Capture the cell that displays the provided text and extract its (x, y) central coordinate. 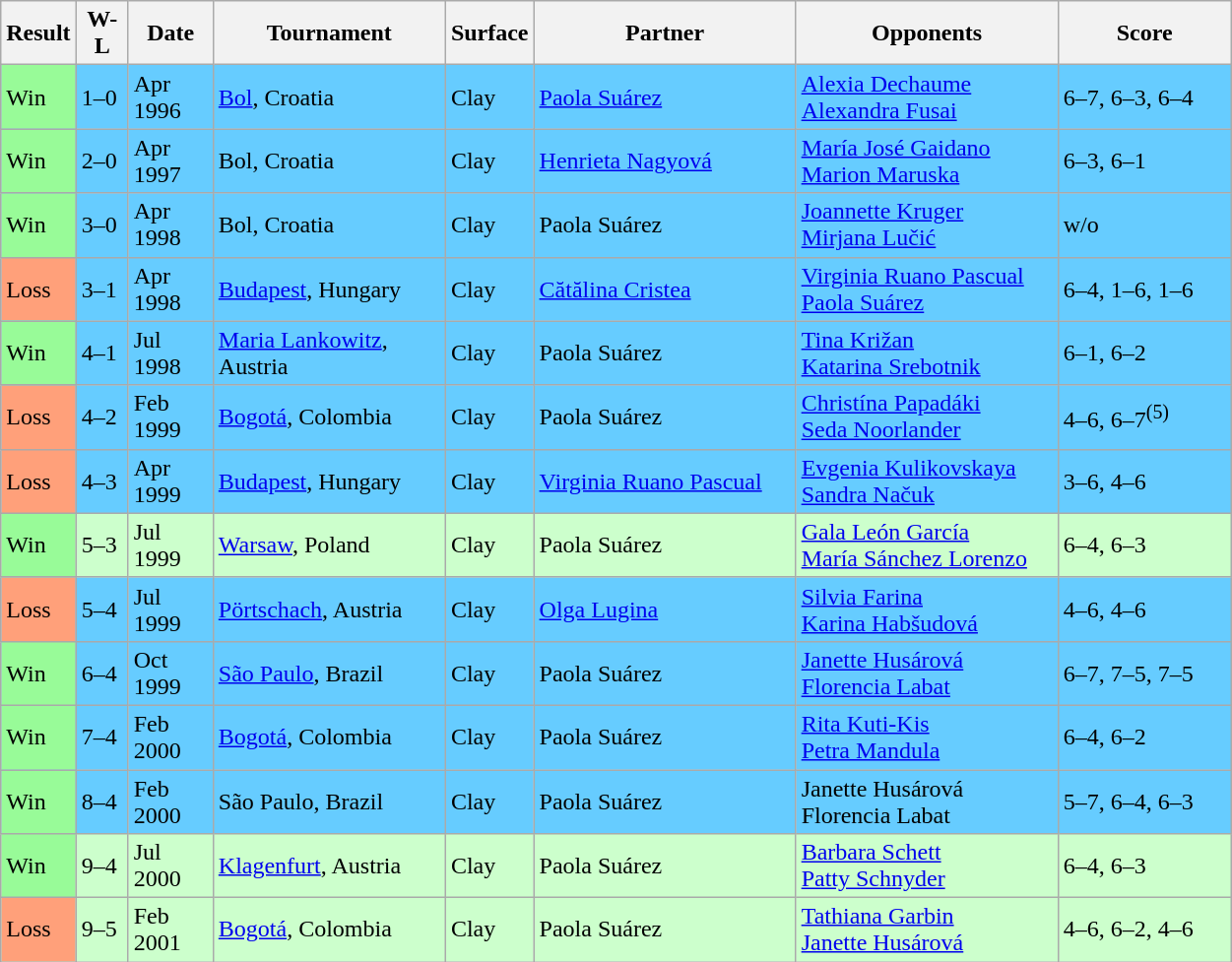
4–6, 6–7(5) (1144, 417)
7–4 (102, 737)
Rita Kuti-Kis Petra Mandula (927, 737)
Partner (665, 33)
w/o (1144, 224)
4–2 (102, 417)
2–0 (102, 161)
8–4 (102, 802)
4–6, 6–2, 4–6 (1144, 930)
Opponents (927, 33)
6–3, 6–1 (1144, 161)
Jul 2000 (170, 866)
6–4, 1–6, 1–6 (1144, 289)
Tournament (329, 33)
6–1, 6–2 (1144, 353)
9–4 (102, 866)
Apr 1999 (170, 481)
Tina Križan Katarina Srebotnik (927, 353)
3–0 (102, 224)
Evgenia Kulikovskaya Sandra Načuk (927, 481)
6–4 (102, 673)
Feb 2001 (170, 930)
Henrieta Nagyová (665, 161)
W-L (102, 33)
Feb 1999 (170, 417)
Cătălina Cristea (665, 289)
6–7, 7–5, 7–5 (1144, 673)
5–3 (102, 545)
5–7, 6–4, 6–3 (1144, 802)
Oct 1999 (170, 673)
Maria Lankowitz, Austria (329, 353)
Score (1144, 33)
Apr 1997 (170, 161)
Silvia Farina Karina Habšudová (927, 609)
Christína Papadáki Seda Noorlander (927, 417)
Klagenfurt, Austria (329, 866)
Apr 1996 (170, 96)
Joannette Kruger Mirjana Lučić (927, 224)
6–4, 6–2 (1144, 737)
Virginia Ruano Pascual Paola Suárez (927, 289)
Barbara Schett Patty Schnyder (927, 866)
4–3 (102, 481)
Warsaw, Poland (329, 545)
1–0 (102, 96)
5–4 (102, 609)
3–1 (102, 289)
Alexia Dechaume Alexandra Fusai (927, 96)
4–1 (102, 353)
Olga Lugina (665, 609)
9–5 (102, 930)
Jul 1998 (170, 353)
María José Gaidano Marion Maruska (927, 161)
3–6, 4–6 (1144, 481)
Result (38, 33)
Pörtschach, Austria (329, 609)
Surface (489, 33)
Tathiana Garbin Janette Husárová (927, 930)
6–7, 6–3, 6–4 (1144, 96)
Date (170, 33)
Gala León García María Sánchez Lorenzo (927, 545)
4–6, 4–6 (1144, 609)
Virginia Ruano Pascual (665, 481)
